Identify which cell holds the provided text, then report its (X, Y) central coordinate. 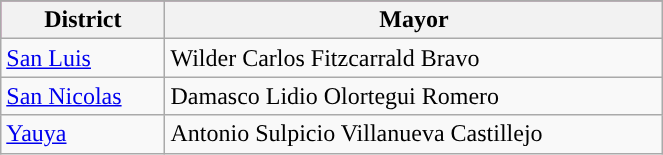
San Nicolas (83, 96)
Yauya (83, 134)
District (83, 20)
San Luis (83, 58)
Wilder Carlos Fitzcarrald Bravo (414, 58)
Antonio Sulpicio Villanueva Castillejo (414, 134)
Mayor (414, 20)
Damasco Lidio Olortegui Romero (414, 96)
